From the cell containing the given text, extract its center point as (x, y) coordinate. 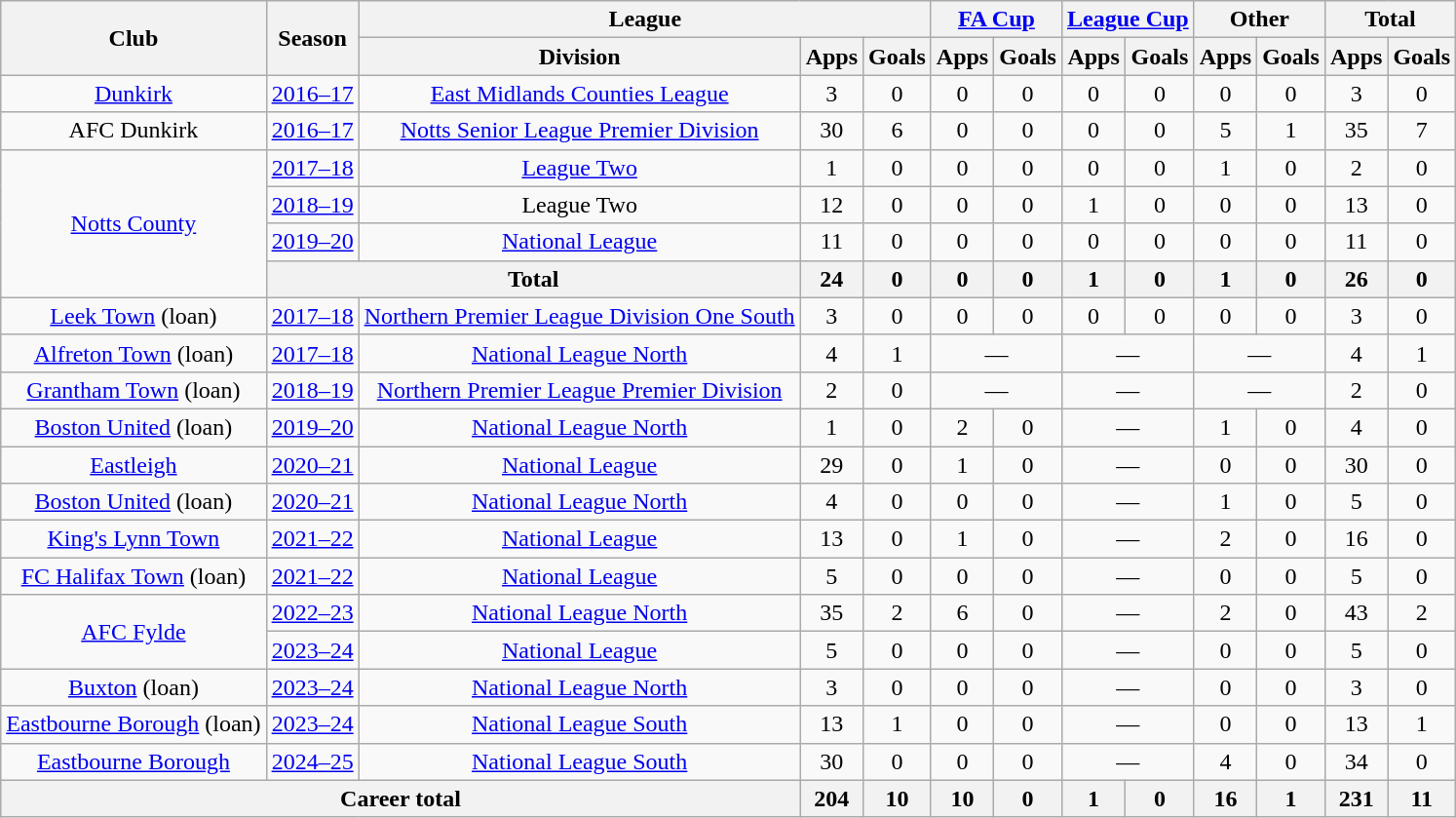
231 (1356, 799)
Dunkirk (134, 94)
Notts County (134, 223)
Northern Premier League Division One South (579, 316)
12 (831, 205)
FC Halifax Town (loan) (134, 576)
Notts Senior League Premier Division (579, 131)
King's Lynn Town (134, 539)
League (645, 19)
Leek Town (loan) (134, 316)
League Cup (1128, 19)
204 (831, 799)
2024–25 (312, 761)
Division (579, 57)
Buxton (loan) (134, 687)
Season (312, 38)
2022–23 (312, 613)
43 (1356, 613)
East Midlands Counties League (579, 94)
Alfreton Town (loan) (134, 353)
7 (1422, 131)
29 (831, 465)
Eastleigh (134, 465)
Grantham Town (loan) (134, 390)
26 (1356, 279)
Northern Premier League Premier Division (579, 390)
Career total (401, 799)
AFC Dunkirk (134, 131)
34 (1356, 761)
Eastbourne Borough (loan) (134, 724)
AFC Fylde (134, 632)
FA Cup (996, 19)
Club (134, 38)
Other (1259, 19)
Eastbourne Borough (134, 761)
24 (831, 279)
